Output the [X, Y] coordinate of the center of the cell containing the given text.  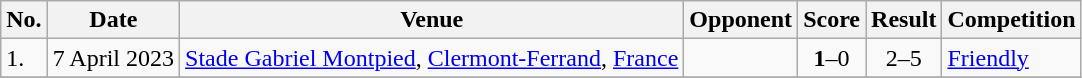
Competition [1012, 20]
Stade Gabriel Montpied, Clermont-Ferrand, France [432, 58]
Venue [432, 20]
Date [113, 20]
Score [832, 20]
1. [24, 58]
1–0 [832, 58]
Opponent [741, 20]
No. [24, 20]
2–5 [904, 58]
Result [904, 20]
7 April 2023 [113, 58]
Friendly [1012, 58]
